Identify which cell holds the provided text, then report its (X, Y) central coordinate. 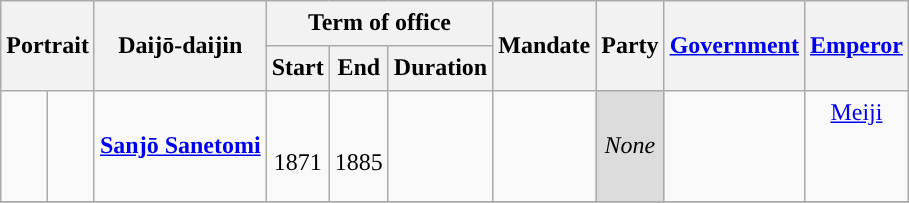
1885 (358, 146)
None (630, 146)
Start (298, 68)
1871 (298, 146)
Meiji (856, 146)
Portrait (48, 46)
Term of office (380, 24)
End (358, 68)
Mandate (544, 46)
Duration (440, 68)
Daijō-daijin (180, 46)
Party (630, 46)
Emperor (856, 46)
Government (734, 46)
Sanjō Sanetomi (180, 146)
